Provide the (x, y) coordinate of the cell's center where the given text is located.  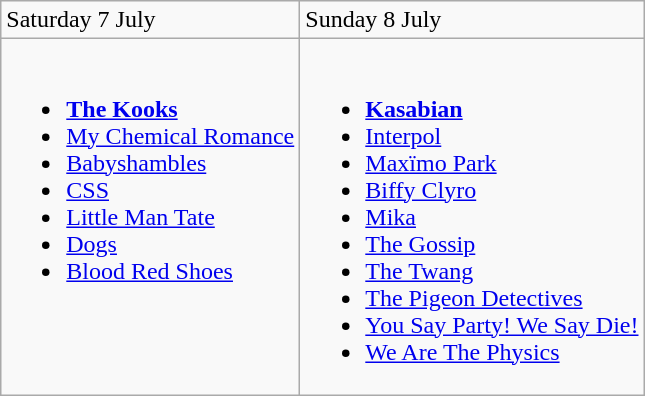
Sunday 8 July (472, 20)
KasabianInterpolMaxïmo ParkBiffy ClyroMikaThe GossipThe TwangThe Pigeon DetectivesYou Say Party! We Say Die!We Are The Physics (472, 217)
The KooksMy Chemical RomanceBabyshamblesCSSLittle Man TateDogsBlood Red Shoes (150, 217)
Saturday 7 July (150, 20)
